Provide the [x, y] coordinate of the cell's center where the given text is located.  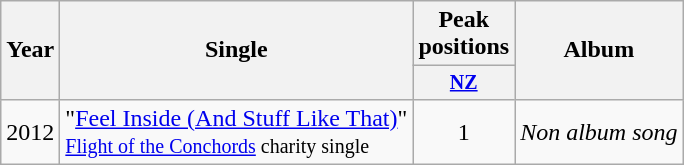
Non album song [599, 132]
"Feel Inside (And Stuff Like That)" Flight of the Conchords charity single [236, 132]
Year [30, 50]
Single [236, 50]
2012 [30, 132]
1 [464, 132]
NZ [464, 82]
Album [599, 50]
Peak positions [464, 34]
